Determine the [x, y] coordinate at the center of the cell enclosing the given text.  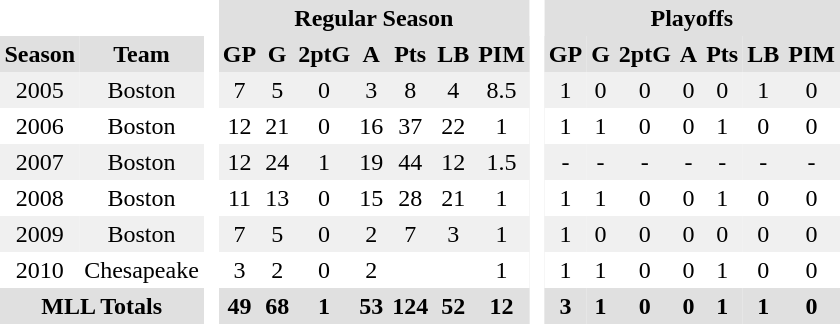
2006 [40, 126]
MLL Totals [102, 306]
44 [410, 162]
2007 [40, 162]
8.5 [502, 90]
1.5 [502, 162]
Season [40, 54]
Team [142, 54]
2009 [40, 234]
8 [410, 90]
19 [372, 162]
49 [239, 306]
4 [454, 90]
52 [454, 306]
28 [410, 198]
68 [278, 306]
Chesapeake [142, 270]
15 [372, 198]
16 [372, 126]
Regular Season [374, 18]
2010 [40, 270]
24 [278, 162]
124 [410, 306]
22 [454, 126]
37 [410, 126]
13 [278, 198]
2005 [40, 90]
11 [239, 198]
53 [372, 306]
2008 [40, 198]
Playoffs [692, 18]
